Scan for the cell matching the given text and deliver its [x, y] coordinate at center. 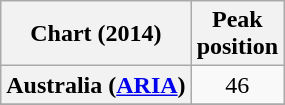
46 [237, 85]
Chart (2014) [96, 34]
Australia (ARIA) [96, 85]
Peakposition [237, 34]
